Pinpoint the cell where the given text exists, returning its [X, Y] midpoint coordinate. 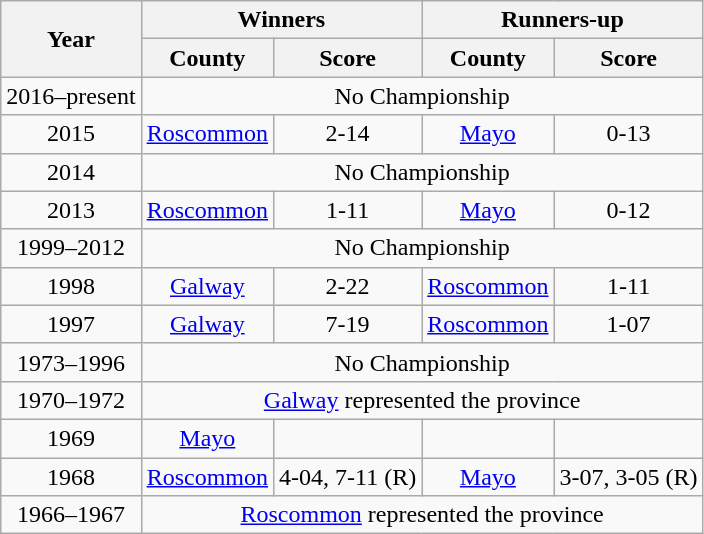
2-22 [348, 286]
2015 [71, 134]
Winners [282, 20]
0-13 [628, 134]
1998 [71, 286]
1997 [71, 324]
2013 [71, 210]
1968 [71, 477]
0-12 [628, 210]
2016–present [71, 96]
2014 [71, 172]
Roscommon represented the province [422, 515]
1973–1996 [71, 362]
1970–1972 [71, 400]
1969 [71, 438]
7-19 [348, 324]
Galway represented the province [422, 400]
Year [71, 39]
1966–1967 [71, 515]
2-14 [348, 134]
1-07 [628, 324]
Runners-up [562, 20]
1999–2012 [71, 248]
4-04, 7-11 (R) [348, 477]
3-07, 3-05 (R) [628, 477]
